Provide the [X, Y] coordinate of the cell's center where the given text is located.  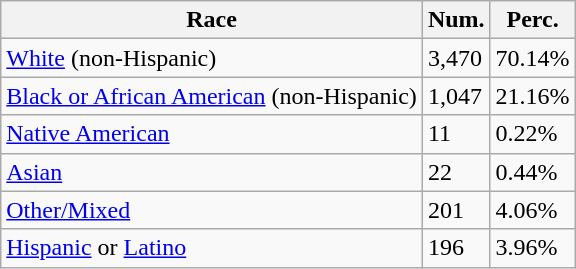
0.22% [532, 134]
Hispanic or Latino [212, 248]
Native American [212, 134]
70.14% [532, 58]
1,047 [456, 96]
Asian [212, 172]
196 [456, 248]
11 [456, 134]
Race [212, 20]
Black or African American (non-Hispanic) [212, 96]
Other/Mixed [212, 210]
0.44% [532, 172]
4.06% [532, 210]
3.96% [532, 248]
3,470 [456, 58]
White (non-Hispanic) [212, 58]
21.16% [532, 96]
Perc. [532, 20]
22 [456, 172]
Num. [456, 20]
201 [456, 210]
